From the cell containing the given text, extract its center point as [X, Y] coordinate. 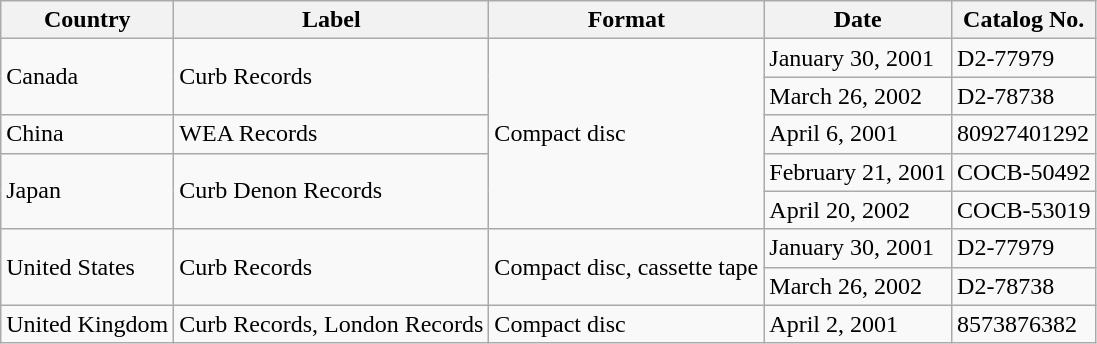
April 6, 2001 [858, 134]
Compact disc, cassette tape [626, 267]
February 21, 2001 [858, 172]
Curb Records, London Records [332, 324]
Date [858, 20]
Canada [88, 77]
China [88, 134]
Label [332, 20]
Country [88, 20]
Catalog No. [1024, 20]
United Kingdom [88, 324]
WEA Records [332, 134]
Format [626, 20]
Curb Denon Records [332, 191]
8573876382 [1024, 324]
April 2, 2001 [858, 324]
COCB-50492 [1024, 172]
80927401292 [1024, 134]
COCB-53019 [1024, 210]
Japan [88, 191]
United States [88, 267]
April 20, 2002 [858, 210]
